Capture the cell that displays the provided text and extract its [x, y] central coordinate. 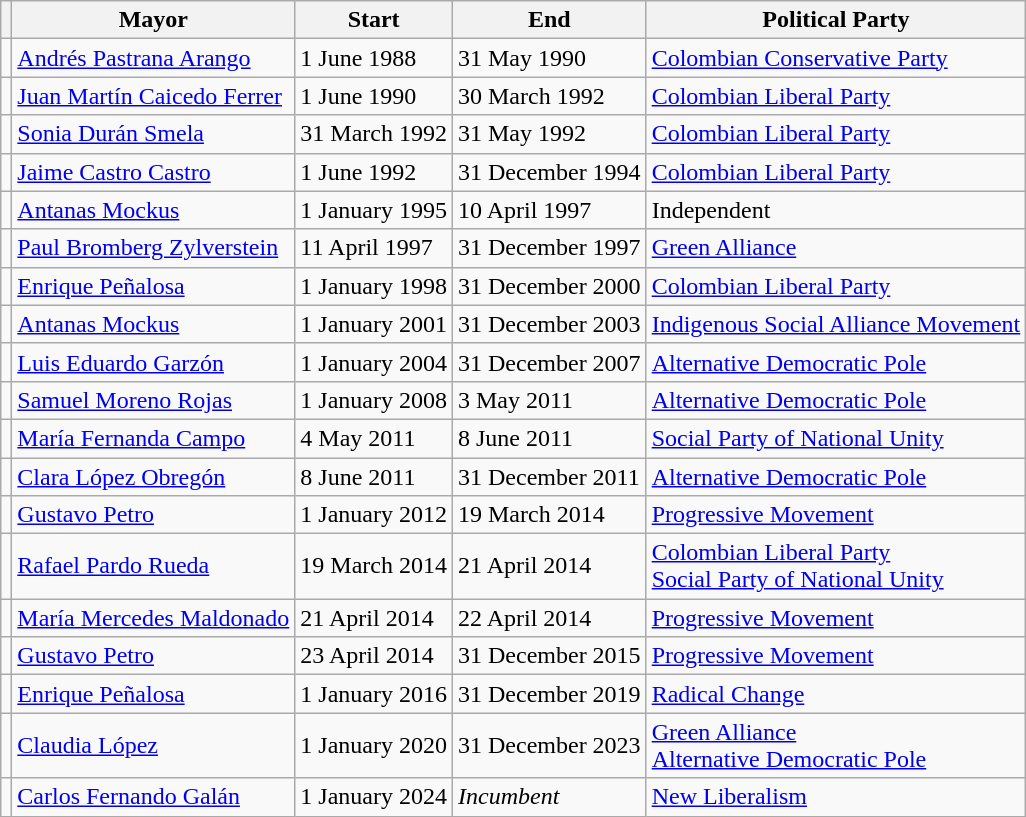
Green Alliance [836, 248]
Colombian Liberal PartySocial Party of National Unity [836, 566]
Green AllianceAlternative Democratic Pole [836, 746]
Juan Martín Caicedo Ferrer [154, 96]
Andrés Pastrana Arango [154, 58]
New Liberalism [836, 797]
1 January 2016 [374, 694]
22 April 2014 [549, 618]
1 January 1998 [374, 286]
31 December 2000 [549, 286]
Political Party [836, 20]
Social Party of National Unity [836, 438]
Rafael Pardo Rueda [154, 566]
3 May 2011 [549, 400]
31 May 1992 [549, 134]
31 December 2023 [549, 746]
María Mercedes Maldonado [154, 618]
1 January 2004 [374, 362]
Indigenous Social Alliance Movement [836, 324]
1 January 2008 [374, 400]
31 December 1997 [549, 248]
1 January 2024 [374, 797]
Colombian Conservative Party [836, 58]
1 June 1988 [374, 58]
María Fernanda Campo [154, 438]
4 May 2011 [374, 438]
10 April 1997 [549, 210]
Jaime Castro Castro [154, 172]
Claudia López [154, 746]
31 December 2007 [549, 362]
Mayor [154, 20]
1 June 1990 [374, 96]
1 January 2012 [374, 515]
1 January 2020 [374, 746]
11 April 1997 [374, 248]
23 April 2014 [374, 656]
Independent [836, 210]
1 January 2001 [374, 324]
31 December 1994 [549, 172]
Sonia Durán Smela [154, 134]
Start [374, 20]
Samuel Moreno Rojas [154, 400]
31 December 2011 [549, 477]
Clara López Obregón [154, 477]
Incumbent [549, 797]
30 March 1992 [549, 96]
Radical Change [836, 694]
31 December 2019 [549, 694]
Carlos Fernando Galán [154, 797]
31 March 1992 [374, 134]
1 January 1995 [374, 210]
End [549, 20]
31 May 1990 [549, 58]
31 December 2015 [549, 656]
31 December 2003 [549, 324]
1 June 1992 [374, 172]
Luis Eduardo Garzón [154, 362]
Paul Bromberg Zylverstein [154, 248]
